Find where the given text appears and provide that cell's center as [x, y] coordinate. 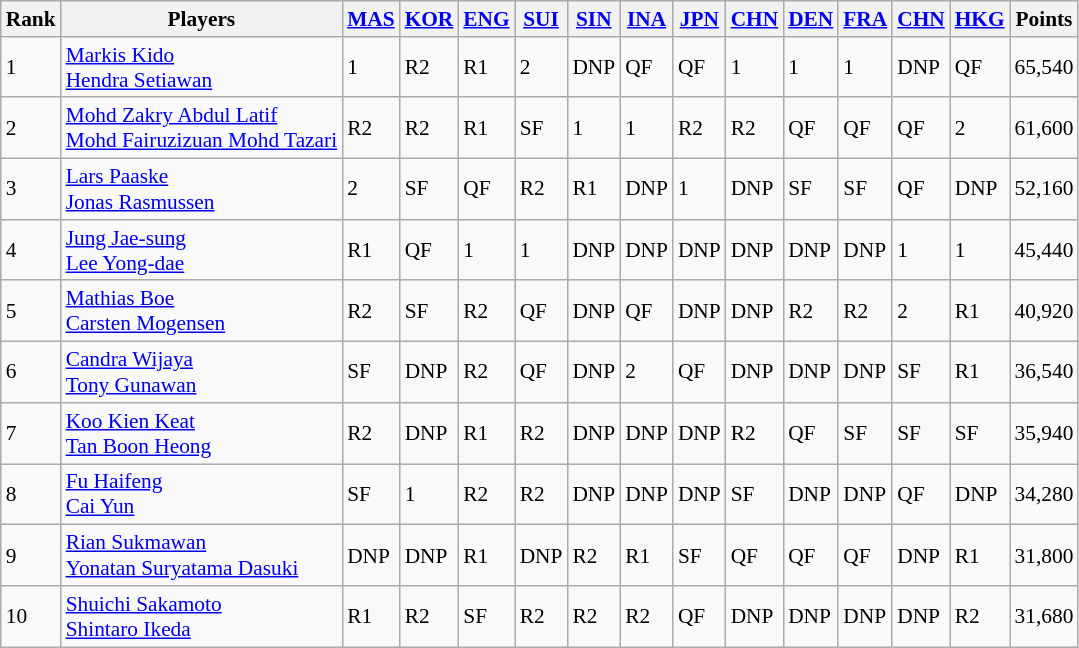
35,940 [1044, 434]
Shuichi Sakamoto Shintaro Ikeda [202, 616]
31,680 [1044, 616]
DEN [810, 19]
FRA [865, 19]
10 [31, 616]
MAS [370, 19]
SIN [594, 19]
Jung Jae-sung Lee Yong-dae [202, 250]
Markis Kido Hendra Setiawan [202, 68]
Lars Paaske Jonas Rasmussen [202, 190]
7 [31, 434]
5 [31, 312]
Points [1044, 19]
34,280 [1044, 494]
4 [31, 250]
Koo Kien Keat Tan Boon Heong [202, 434]
Players [202, 19]
SUI [542, 19]
HKG [980, 19]
61,600 [1044, 128]
Mohd Zakry Abdul Latif Mohd Fairuzizuan Mohd Tazari [202, 128]
Mathias Boe Carsten Mogensen [202, 312]
3 [31, 190]
65,540 [1044, 68]
KOR [430, 19]
31,800 [1044, 556]
JPN [700, 19]
8 [31, 494]
9 [31, 556]
36,540 [1044, 372]
Fu Haifeng Cai Yun [202, 494]
ENG [486, 19]
45,440 [1044, 250]
INA [646, 19]
Rian Sukmawan Yonatan Suryatama Dasuki [202, 556]
Rank [31, 19]
52,160 [1044, 190]
6 [31, 372]
40,920 [1044, 312]
Candra Wijaya Tony Gunawan [202, 372]
